Determine the [X, Y] coordinate at the center of the cell enclosing the given text.  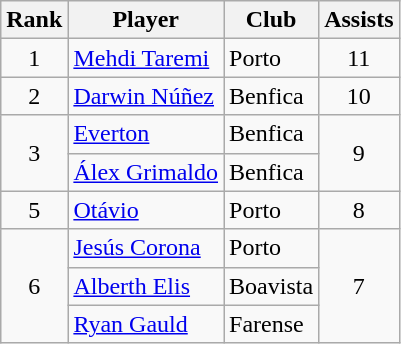
Everton [146, 134]
5 [34, 210]
2 [34, 96]
Assists [359, 20]
Jesús Corona [146, 248]
Álex Grimaldo [146, 172]
7 [359, 286]
Club [272, 20]
Alberth Elis [146, 286]
11 [359, 58]
Otávio [146, 210]
Mehdi Taremi [146, 58]
6 [34, 286]
Darwin Núñez [146, 96]
Rank [34, 20]
Boavista [272, 286]
Ryan Gauld [146, 324]
10 [359, 96]
9 [359, 153]
8 [359, 210]
Player [146, 20]
Farense [272, 324]
3 [34, 153]
1 [34, 58]
